Output the [X, Y] coordinate of the center of the cell containing the given text.  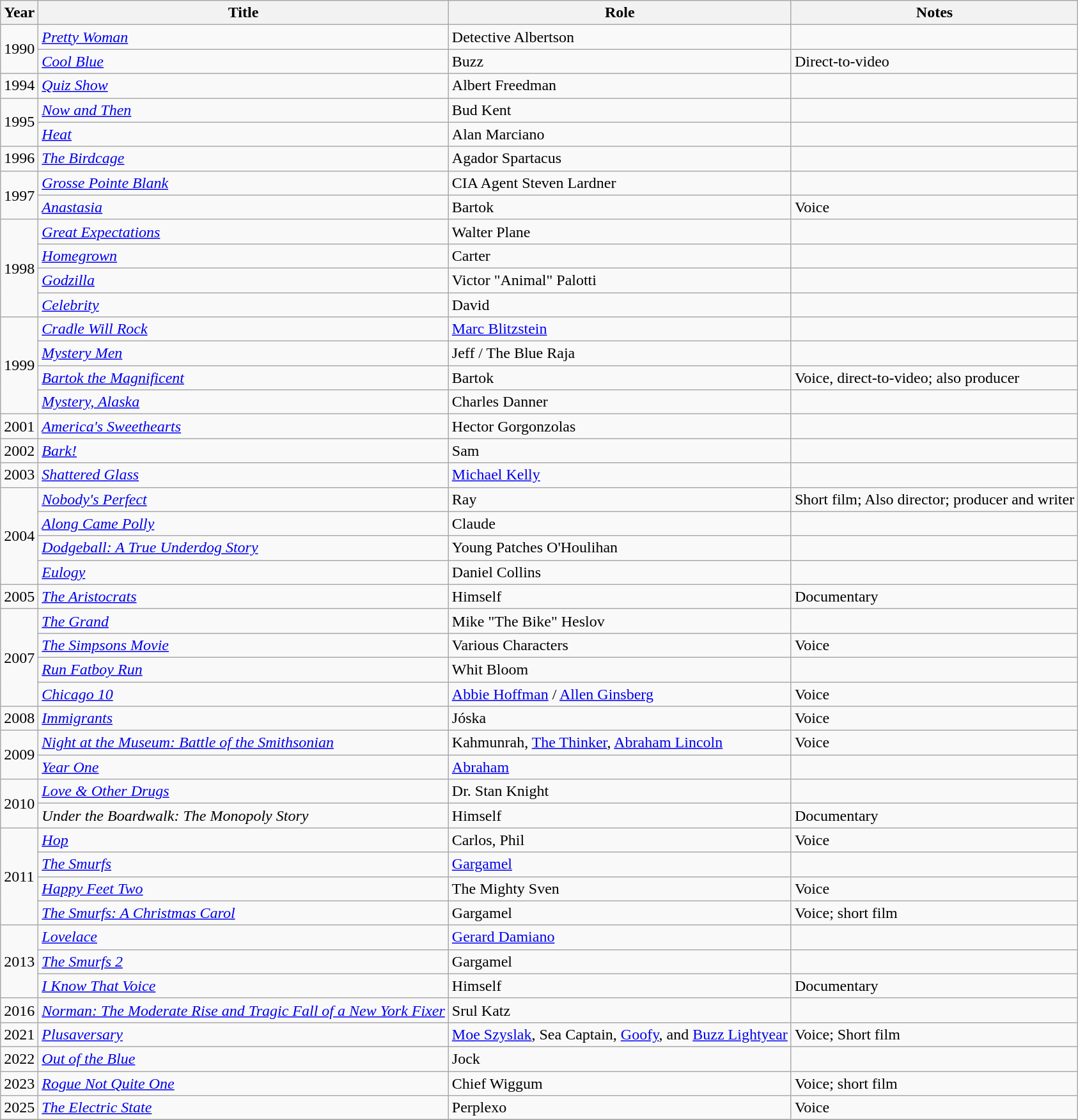
Heat [243, 134]
Role [620, 13]
Hop [243, 840]
Chief Wiggum [620, 1084]
I Know That Voice [243, 986]
2002 [19, 451]
Young Patches O'Houlihan [620, 548]
Perplexo [620, 1108]
The Smurfs 2 [243, 961]
Shattered Glass [243, 475]
The Mighty Sven [620, 889]
2004 [19, 536]
Voice; Short film [934, 1034]
Jeff / The Blue Raja [620, 354]
Godzilla [243, 280]
Year [19, 13]
2005 [19, 596]
Lovelace [243, 937]
Pretty Woman [243, 37]
Dodgeball: A True Underdog Story [243, 548]
The Birdcage [243, 159]
Victor "Animal" Palotti [620, 280]
The Electric State [243, 1108]
Detective Albertson [620, 37]
2022 [19, 1059]
Dr. Stan Knight [620, 791]
Immigrants [243, 719]
Moe Szyslak, Sea Captain, Goofy, and Buzz Lightyear [620, 1034]
1994 [19, 86]
Marc Blitzstein [620, 329]
Mystery, Alaska [243, 402]
Bartok the Magnificent [243, 378]
Mystery Men [243, 354]
Agador Spartacus [620, 159]
Sam [620, 451]
2008 [19, 719]
Eulogy [243, 572]
2023 [19, 1084]
Notes [934, 13]
1997 [19, 195]
Voice, direct-to-video; also producer [934, 378]
Abbie Hoffman / Allen Ginsberg [620, 694]
Jóska [620, 719]
Albert Freedman [620, 86]
Carlos, Phil [620, 840]
Under the Boardwalk: The Monopoly Story [243, 816]
The Simpsons Movie [243, 645]
Cradle Will Rock [243, 329]
2021 [19, 1034]
2001 [19, 426]
Love & Other Drugs [243, 791]
Bark! [243, 451]
1996 [19, 159]
Along Came Polly [243, 524]
Srul Katz [620, 1010]
Now and Then [243, 110]
2009 [19, 755]
Abraham [620, 767]
Nobody's Perfect [243, 499]
Year One [243, 767]
Carter [620, 256]
Homegrown [243, 256]
Michael Kelly [620, 475]
Alan Marciano [620, 134]
Direct-to-video [934, 61]
The Smurfs: A Christmas Carol [243, 913]
2010 [19, 804]
CIA Agent Steven Lardner [620, 183]
1990 [19, 49]
Whit Bloom [620, 669]
2013 [19, 961]
David [620, 305]
Happy Feet Two [243, 889]
2007 [19, 657]
2025 [19, 1108]
Norman: The Moderate Rise and Tragic Fall of a New York Fixer [243, 1010]
Anastasia [243, 207]
Run Fatboy Run [243, 669]
Buzz [620, 61]
Great Expectations [243, 231]
Various Characters [620, 645]
Daniel Collins [620, 572]
Plusaversary [243, 1034]
1995 [19, 122]
2011 [19, 876]
Quiz Show [243, 86]
Out of the Blue [243, 1059]
Gerard Damiano [620, 937]
Hector Gorgonzolas [620, 426]
Kahmunrah, The Thinker, Abraham Lincoln [620, 743]
1998 [19, 268]
Title [243, 13]
2003 [19, 475]
Walter Plane [620, 231]
Jock [620, 1059]
Ray [620, 499]
The Smurfs [243, 864]
Mike "The Bike" Heslov [620, 621]
Rogue Not Quite One [243, 1084]
Charles Danner [620, 402]
1999 [19, 366]
Short film; Also director; producer and writer [934, 499]
Grosse Pointe Blank [243, 183]
Cool Blue [243, 61]
The Grand [243, 621]
Chicago 10 [243, 694]
Bud Kent [620, 110]
America's Sweethearts [243, 426]
Celebrity [243, 305]
2016 [19, 1010]
Night at the Museum: Battle of the Smithsonian [243, 743]
Claude [620, 524]
The Aristocrats [243, 596]
